Locate the cell with the specified text and output its [X, Y] center coordinate. 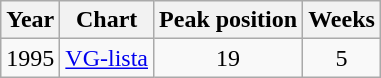
1995 [30, 58]
Weeks [342, 20]
5 [342, 58]
VG-lista [107, 58]
Year [30, 20]
Peak position [228, 20]
Chart [107, 20]
19 [228, 58]
